For the text-containing cell, return its midpoint in (x, y) coordinate format. 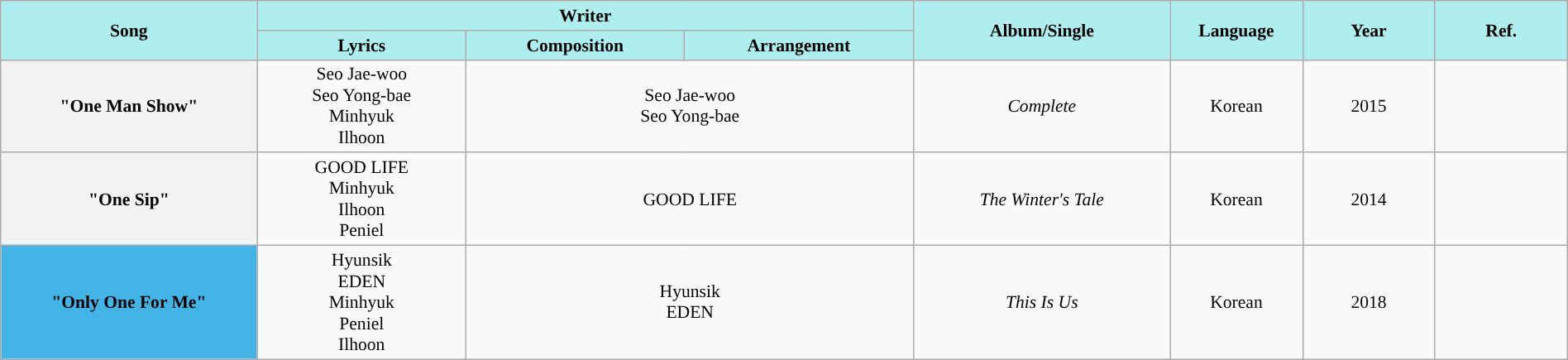
Writer (586, 16)
"Only One For Me" (129, 302)
Complete (1042, 106)
GOOD LIFEMinhyukIlhoonPeniel (362, 199)
Year (1369, 30)
2014 (1369, 199)
The Winter's Tale (1042, 199)
HyunsikEDEN (690, 302)
"One Sip" (129, 199)
This Is Us (1042, 302)
Language (1236, 30)
Composition (576, 45)
HyunsikEDENMinhyukPenielIlhoon (362, 302)
Ref. (1501, 30)
Lyrics (362, 45)
Arrangement (799, 45)
Album/Single (1042, 30)
2018 (1369, 302)
GOOD LIFE (690, 199)
Seo Jae-wooSeo Yong-baeMinhyukIlhoon (362, 106)
Seo Jae-wooSeo Yong-bae (690, 106)
"One Man Show" (129, 106)
Song (129, 30)
2015 (1369, 106)
